Find where the given text appears and provide that cell's center as (x, y) coordinate. 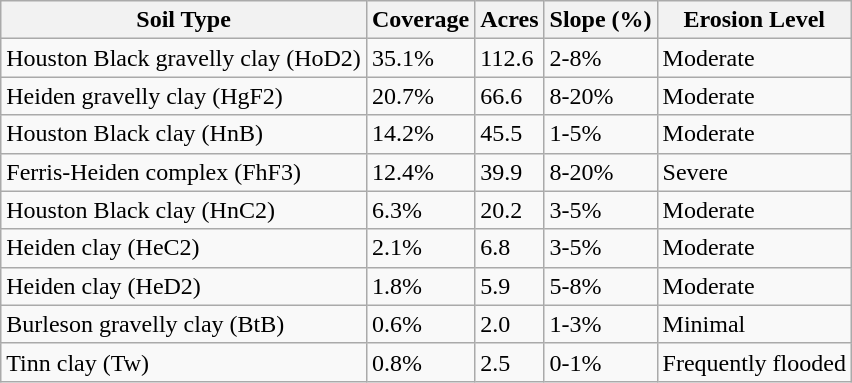
Soil Type (184, 20)
Tinn clay (Tw) (184, 362)
12.4% (420, 172)
45.5 (510, 134)
1.8% (420, 286)
Heiden gravelly clay (HgF2) (184, 96)
2.0 (510, 324)
20.2 (510, 210)
39.9 (510, 172)
Burleson gravelly clay (BtB) (184, 324)
Ferris-Heiden complex (FhF3) (184, 172)
Acres (510, 20)
Heiden clay (HeD2) (184, 286)
Slope (%) (600, 20)
0.6% (420, 324)
Erosion Level (754, 20)
20.7% (420, 96)
0.8% (420, 362)
6.3% (420, 210)
Minimal (754, 324)
Frequently flooded (754, 362)
112.6 (510, 58)
14.2% (420, 134)
5-8% (600, 286)
1-5% (600, 134)
Heiden clay (HeC2) (184, 248)
Houston Black clay (HnC2) (184, 210)
2.1% (420, 248)
2-8% (600, 58)
66.6 (510, 96)
2.5 (510, 362)
Coverage (420, 20)
Houston Black clay (HnB) (184, 134)
6.8 (510, 248)
Severe (754, 172)
1-3% (600, 324)
35.1% (420, 58)
Houston Black gravelly clay (HoD2) (184, 58)
5.9 (510, 286)
0-1% (600, 362)
